Pinpoint the cell where the given text exists, returning its [X, Y] midpoint coordinate. 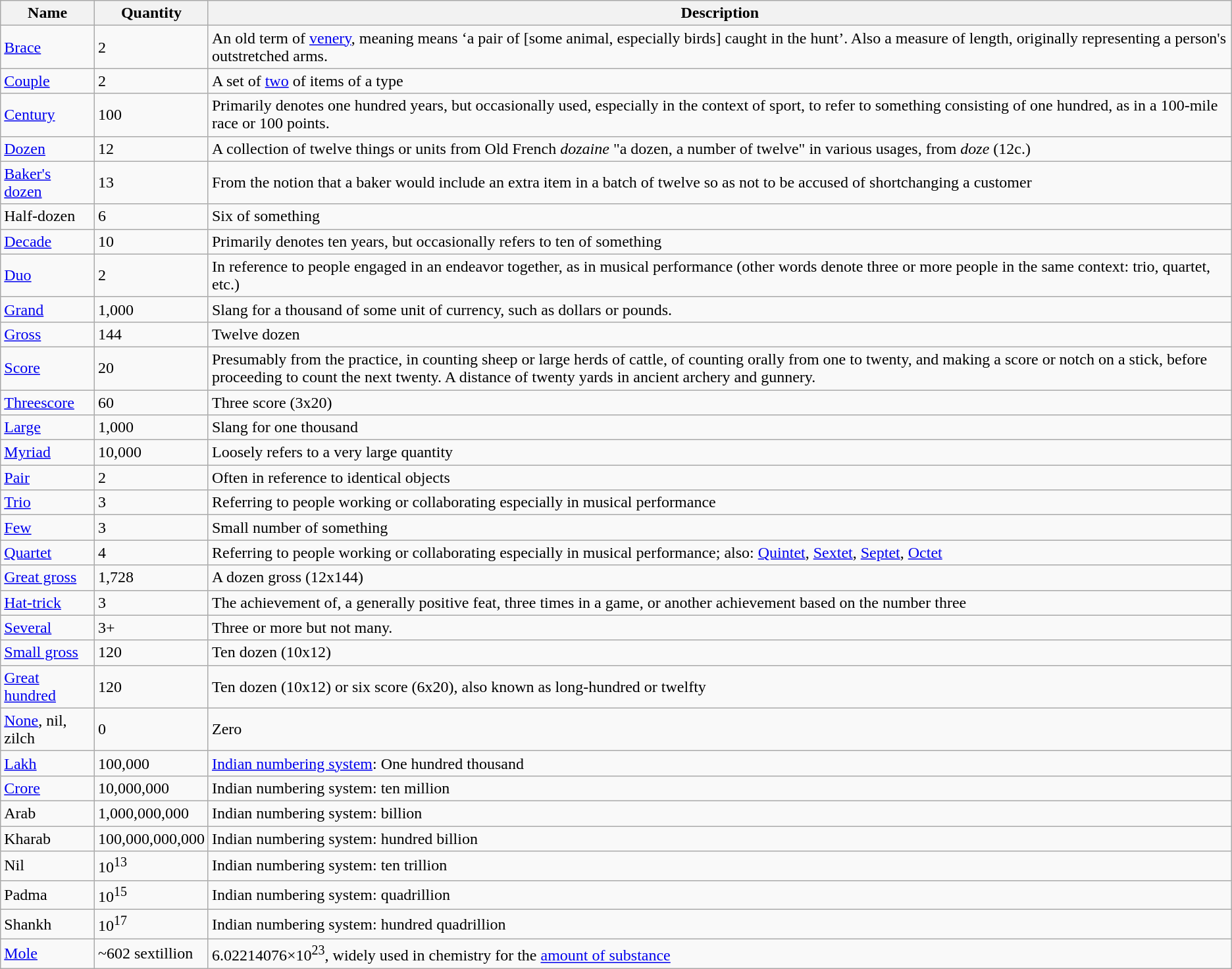
~602 sextillion [151, 954]
Dozen [47, 149]
Padma [47, 895]
Mole [47, 954]
Slang for one thousand [720, 428]
Indian numbering system: ten million [720, 788]
Six of something [720, 216]
Nil [47, 866]
10,000 [151, 453]
Name [47, 13]
Myriad [47, 453]
100 [151, 114]
1,000,000,000 [151, 813]
Baker's dozen [47, 183]
1013 [151, 866]
Large [47, 428]
Couple [47, 81]
Decade [47, 241]
10 [151, 241]
Referring to people working or collaborating especially in musical performance [720, 503]
Indian numbering system: hundred billion [720, 839]
Three or more but not many. [720, 628]
Half-dozen [47, 216]
100,000,000,000 [151, 839]
Indian numbering system: hundred quadrillion [720, 925]
A set of two of items of a type [720, 81]
Indian numbering system: ten trillion [720, 866]
20 [151, 368]
1,728 [151, 578]
A dozen gross (12x144) [720, 578]
10,000,000 [151, 788]
Pair [47, 478]
Slang for a thousand of some unit of currency, such as dollars or pounds. [720, 309]
Lakh [47, 763]
12 [151, 149]
0 [151, 729]
Small number of something [720, 528]
Zero [720, 729]
Great gross [47, 578]
Three score (3x20) [720, 402]
Crore [47, 788]
Ten dozen (10x12) or six score (6x20), also known as long-hundred or twelfty [720, 687]
A collection of twelve things or units from Old French dozaine "a dozen, a number of twelve" in various usages, from doze (12c.) [720, 149]
Duo [47, 275]
Referring to people working or collaborating especially in musical performance; also: Quintet, Sextet, Septet, Octet [720, 553]
Grand [47, 309]
Ten dozen (10x12) [720, 653]
Trio [47, 503]
13 [151, 183]
Gross [47, 334]
Indian numbering system: billion [720, 813]
Twelve dozen [720, 334]
The achievement of, a generally positive feat, three times in a game, or another achievement based on the number three [720, 603]
Arab [47, 813]
Quantity [151, 13]
Small gross [47, 653]
From the notion that a baker would include an extra item in a batch of twelve so as not to be accused of shortchanging a customer [720, 183]
60 [151, 402]
Few [47, 528]
Score [47, 368]
Threescore [47, 402]
Brace [47, 47]
Several [47, 628]
Hat-trick [47, 603]
Loosely refers to a very large quantity [720, 453]
1015 [151, 895]
4 [151, 553]
6 [151, 216]
144 [151, 334]
6.02214076×1023, widely used in chemistry for the amount of substance [720, 954]
1017 [151, 925]
Quartet [47, 553]
None, nil, zilch [47, 729]
Kharab [47, 839]
Shankh [47, 925]
Century [47, 114]
Indian numbering system: quadrillion [720, 895]
Great hundred [47, 687]
Indian numbering system: One hundred thousand [720, 763]
Primarily denotes ten years, but occasionally refers to ten of something [720, 241]
Description [720, 13]
3+ [151, 628]
100,000 [151, 763]
Often in reference to identical objects [720, 478]
